Return the [X, Y] coordinate for the center point of the cell that contains the specified text.  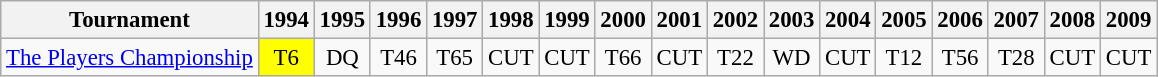
T22 [735, 58]
T6 [286, 58]
The Players Championship [130, 58]
T46 [398, 58]
T12 [904, 58]
2000 [623, 20]
2002 [735, 20]
Tournament [130, 20]
2006 [960, 20]
2005 [904, 20]
1994 [286, 20]
1999 [567, 20]
2007 [1016, 20]
T28 [1016, 58]
2004 [848, 20]
T65 [455, 58]
2003 [792, 20]
DQ [342, 58]
1996 [398, 20]
2009 [1128, 20]
WD [792, 58]
1997 [455, 20]
1998 [511, 20]
1995 [342, 20]
T66 [623, 58]
T56 [960, 58]
2001 [679, 20]
2008 [1072, 20]
